Determine the (X, Y) coordinate at the center of the cell enclosing the given text.  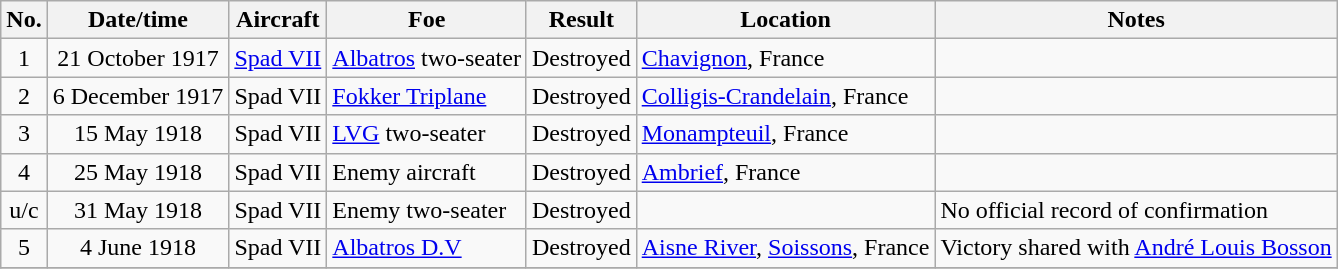
No official record of confirmation (1136, 210)
Result (581, 20)
21 October 1917 (138, 58)
Monampteuil, France (786, 134)
Albatros two-seater (427, 58)
No. (24, 20)
5 (24, 248)
Victory shared with André Louis Bosson (1136, 248)
2 (24, 96)
1 (24, 58)
Chavignon, France (786, 58)
Colligis-Crandelain, France (786, 96)
31 May 1918 (138, 210)
Notes (1136, 20)
Enemy two-seater (427, 210)
Aisne River, Soissons, France (786, 248)
Aircraft (278, 20)
u/c (24, 210)
Date/time (138, 20)
15 May 1918 (138, 134)
Location (786, 20)
25 May 1918 (138, 172)
Ambrief, France (786, 172)
4 (24, 172)
Foe (427, 20)
Fokker Triplane (427, 96)
4 June 1918 (138, 248)
Enemy aircraft (427, 172)
LVG two-seater (427, 134)
6 December 1917 (138, 96)
3 (24, 134)
Albatros D.V (427, 248)
